Detect which cell encompasses the target text, then output its [X, Y] center coordinate. 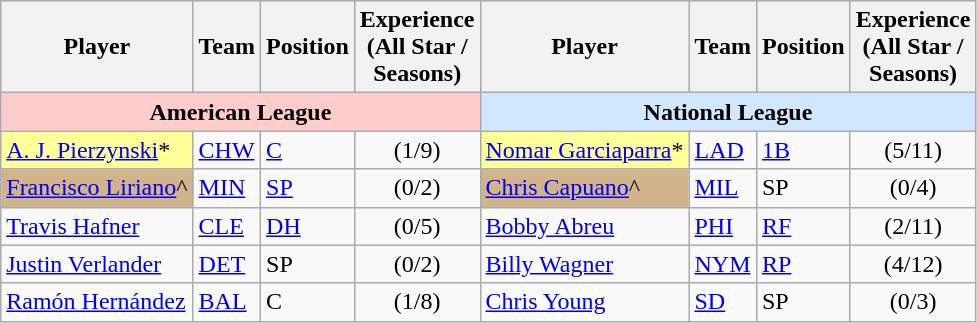
(1/8) [417, 302]
Nomar Garciaparra* [584, 150]
LAD [723, 150]
CLE [227, 226]
(0/3) [913, 302]
NYM [723, 264]
DH [308, 226]
(4/12) [913, 264]
CHW [227, 150]
Chris Young [584, 302]
National League [728, 112]
PHI [723, 226]
Travis Hafner [97, 226]
(0/4) [913, 188]
RF [803, 226]
Justin Verlander [97, 264]
DET [227, 264]
RP [803, 264]
(2/11) [913, 226]
Ramón Hernández [97, 302]
American League [240, 112]
(0/5) [417, 226]
(1/9) [417, 150]
Chris Capuano^ [584, 188]
(5/11) [913, 150]
A. J. Pierzynski* [97, 150]
MIN [227, 188]
1B [803, 150]
BAL [227, 302]
Bobby Abreu [584, 226]
SD [723, 302]
Francisco Liriano^ [97, 188]
Billy Wagner [584, 264]
MIL [723, 188]
